For the text-containing cell, return its midpoint in (X, Y) coordinate format. 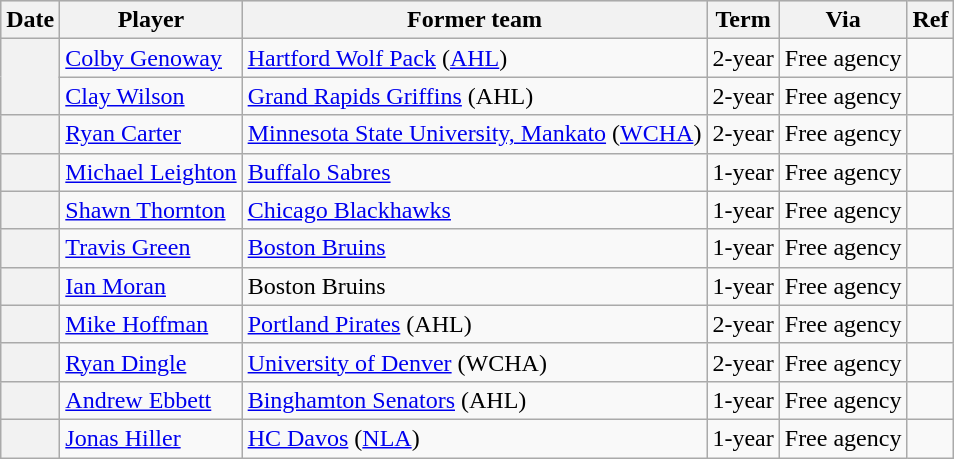
Player (151, 20)
Former team (474, 20)
Ian Moran (151, 286)
University of Denver (WCHA) (474, 362)
Minnesota State University, Mankato (WCHA) (474, 134)
Buffalo Sabres (474, 172)
Date (30, 20)
Jonas Hiller (151, 438)
Shawn Thornton (151, 210)
Andrew Ebbett (151, 400)
Ref (930, 20)
Portland Pirates (AHL) (474, 324)
HC Davos (NLA) (474, 438)
Ryan Dingle (151, 362)
Chicago Blackhawks (474, 210)
Term (743, 20)
Clay Wilson (151, 96)
Hartford Wolf Pack (AHL) (474, 58)
Ryan Carter (151, 134)
Binghamton Senators (AHL) (474, 400)
Via (843, 20)
Travis Green (151, 248)
Mike Hoffman (151, 324)
Colby Genoway (151, 58)
Michael Leighton (151, 172)
Grand Rapids Griffins (AHL) (474, 96)
